Locate the cell with the specified text and output its (X, Y) center coordinate. 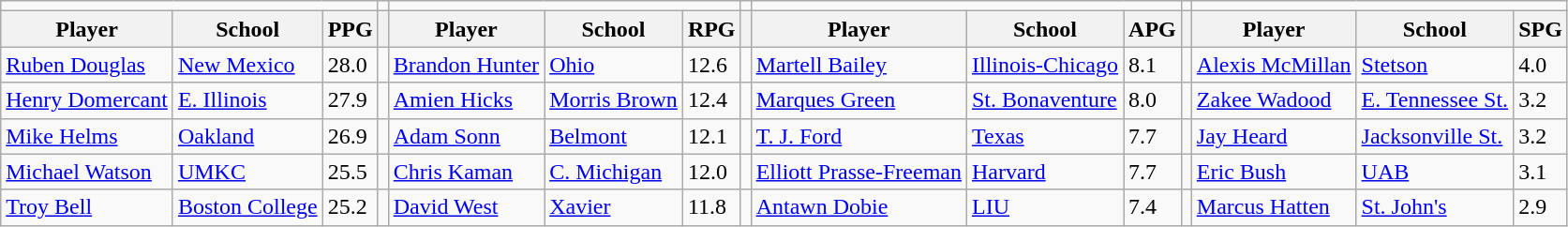
UMKC (247, 172)
New Mexico (247, 65)
Jay Heard (1274, 136)
SPG (1541, 29)
St. Bonaventure (1044, 100)
Jacksonville St. (1435, 136)
David West (466, 207)
Chris Kaman (466, 172)
C. Michigan (614, 172)
Brandon Hunter (466, 65)
APG (1153, 29)
Eric Bush (1274, 172)
T. J. Ford (859, 136)
Antawn Dobie (859, 207)
Ohio (614, 65)
Amien Hicks (466, 100)
St. John's (1435, 207)
25.5 (351, 172)
Harvard (1044, 172)
Boston College (247, 207)
Elliott Prasse-Freeman (859, 172)
RPG (711, 29)
8.1 (1153, 65)
Martell Bailey (859, 65)
2.9 (1541, 207)
Morris Brown (614, 100)
Adam Sonn (466, 136)
Alexis McMillan (1274, 65)
11.8 (711, 207)
PPG (351, 29)
Michael Watson (87, 172)
LIU (1044, 207)
Troy Bell (87, 207)
25.2 (351, 207)
E. Tennessee St. (1435, 100)
Oakland (247, 136)
Ruben Douglas (87, 65)
12.6 (711, 65)
12.4 (711, 100)
28.0 (351, 65)
Mike Helms (87, 136)
4.0 (1541, 65)
Belmont (614, 136)
12.1 (711, 136)
Stetson (1435, 65)
26.9 (351, 136)
Texas (1044, 136)
27.9 (351, 100)
Xavier (614, 207)
3.1 (1541, 172)
Henry Domercant (87, 100)
8.0 (1153, 100)
Zakee Wadood (1274, 100)
E. Illinois (247, 100)
Marques Green (859, 100)
7.4 (1153, 207)
12.0 (711, 172)
Marcus Hatten (1274, 207)
UAB (1435, 172)
Illinois-Chicago (1044, 65)
